Capture the cell that displays the provided text and extract its [x, y] central coordinate. 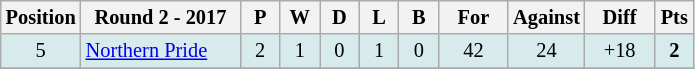
W [300, 17]
Position [41, 17]
Against [546, 17]
Round 2 - 2017 [161, 17]
Pts [674, 17]
+18 [620, 51]
5 [41, 51]
P [260, 17]
24 [546, 51]
For [474, 17]
Northern Pride [161, 51]
Diff [620, 17]
42 [474, 51]
L [379, 17]
D [340, 17]
B [419, 17]
